Return (X, Y) of the center of cell containing provided text 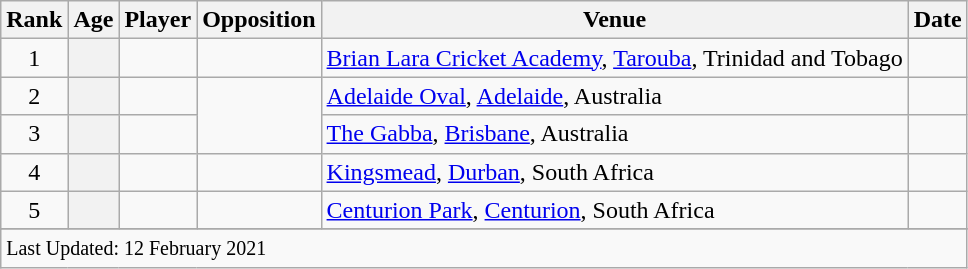
Player (158, 20)
Rank (34, 20)
Adelaide Oval, Adelaide, Australia (614, 96)
3 (34, 134)
Last Updated: 12 February 2021 (484, 248)
Brian Lara Cricket Academy, Tarouba, Trinidad and Tobago (614, 58)
1 (34, 58)
Age (94, 20)
Centurion Park, Centurion, South Africa (614, 210)
5 (34, 210)
2 (34, 96)
The Gabba, Brisbane, Australia (614, 134)
Date (938, 20)
Opposition (259, 20)
4 (34, 172)
Kingsmead, Durban, South Africa (614, 172)
Venue (614, 20)
